Extract the (X, Y) coordinate from the center of the cell holding the provided text.  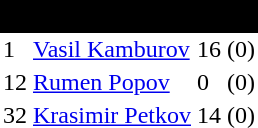
12 (15, 82)
1 (15, 50)
Rumen Popov (112, 82)
16 (209, 50)
Goalkeepers (129, 16)
0 (209, 82)
Vasil Kamburov (112, 50)
